For the text-containing cell, return its midpoint in [X, Y] coordinate format. 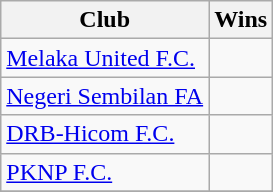
DRB-Hicom F.C. [105, 134]
Club [105, 20]
Wins [241, 20]
Melaka United F.C. [105, 58]
Negeri Sembilan FA [105, 96]
PKNP F.C. [105, 172]
